Return (X, Y) of the center of cell containing provided text 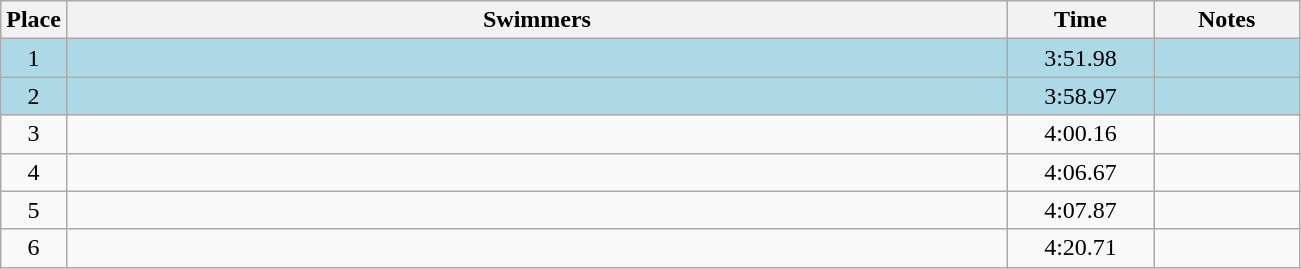
1 (34, 58)
4:00.16 (1081, 134)
6 (34, 248)
3:51.98 (1081, 58)
Notes (1227, 20)
4:07.87 (1081, 210)
Time (1081, 20)
4:06.67 (1081, 172)
3:58.97 (1081, 96)
4:20.71 (1081, 248)
3 (34, 134)
2 (34, 96)
Swimmers (536, 20)
Place (34, 20)
4 (34, 172)
5 (34, 210)
